Find where the given text appears and provide that cell's center as (X, Y) coordinate. 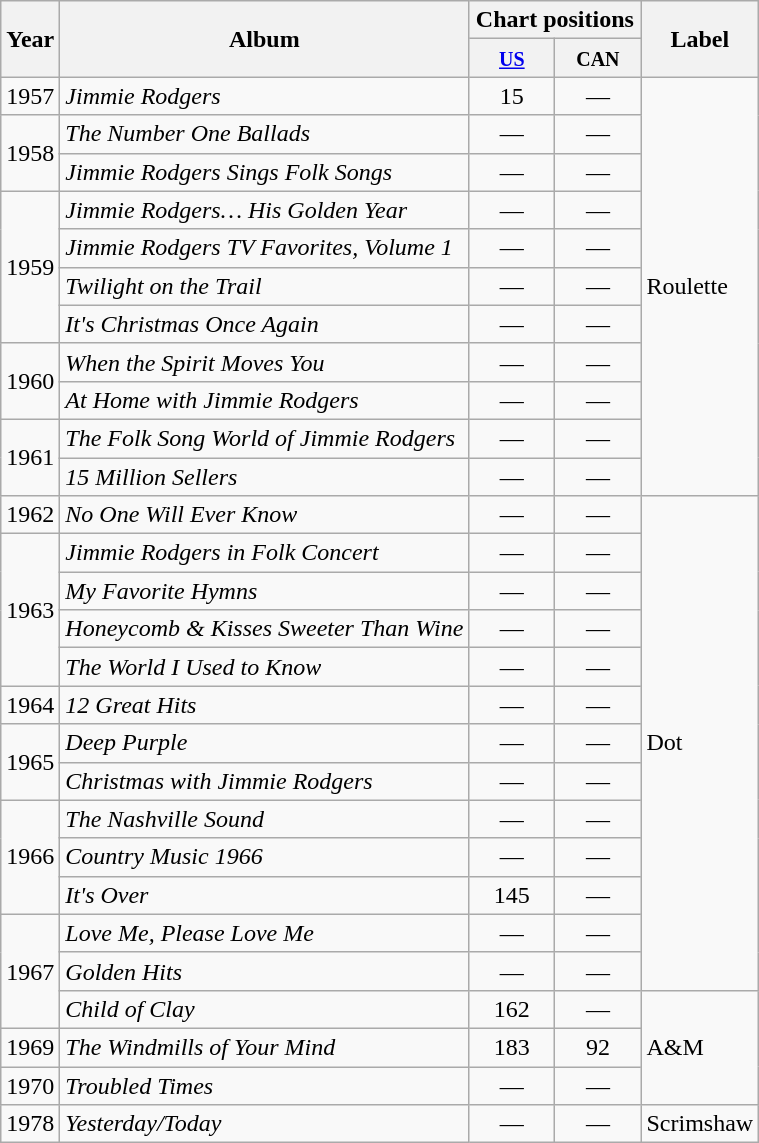
Deep Purple (264, 743)
It's Christmas Once Again (264, 324)
The World I Used to Know (264, 667)
1962 (30, 515)
1957 (30, 96)
12 Great Hits (264, 705)
1965 (30, 762)
Christmas with Jimmie Rodgers (264, 781)
162 (512, 1009)
Golden Hits (264, 971)
The Folk Song World of Jimmie Rodgers (264, 438)
1959 (30, 267)
Child of Clay (264, 1009)
Yesterday/Today (264, 1124)
1969 (30, 1047)
Label (700, 39)
Twilight on the Trail (264, 286)
Jimmie Rodgers (264, 96)
1958 (30, 153)
15 (512, 96)
Dot (700, 744)
1961 (30, 457)
Chart positions (555, 20)
At Home with Jimmie Rodgers (264, 400)
It's Over (264, 895)
1963 (30, 610)
15 Million Sellers (264, 477)
92 (598, 1047)
The Windmills of Your Mind (264, 1047)
Jimmie Rodgers TV Favorites, Volume 1 (264, 248)
1960 (30, 381)
Jimmie Rodgers in Folk Concert (264, 553)
Country Music 1966 (264, 857)
CAN (598, 58)
1967 (30, 971)
Scrimshaw (700, 1124)
Year (30, 39)
Troubled Times (264, 1085)
Honeycomb & Kisses Sweeter Than Wine (264, 629)
Jimmie Rodgers Sings Folk Songs (264, 172)
1970 (30, 1085)
Album (264, 39)
A&M (700, 1047)
My Favorite Hymns (264, 591)
1966 (30, 857)
US (512, 58)
1964 (30, 705)
Roulette (700, 286)
Jimmie Rodgers… His Golden Year (264, 210)
The Number One Ballads (264, 134)
183 (512, 1047)
Love Me, Please Love Me (264, 933)
When the Spirit Moves You (264, 362)
1978 (30, 1124)
145 (512, 895)
The Nashville Sound (264, 819)
No One Will Ever Know (264, 515)
